Capture the cell that displays the provided text and extract its [X, Y] central coordinate. 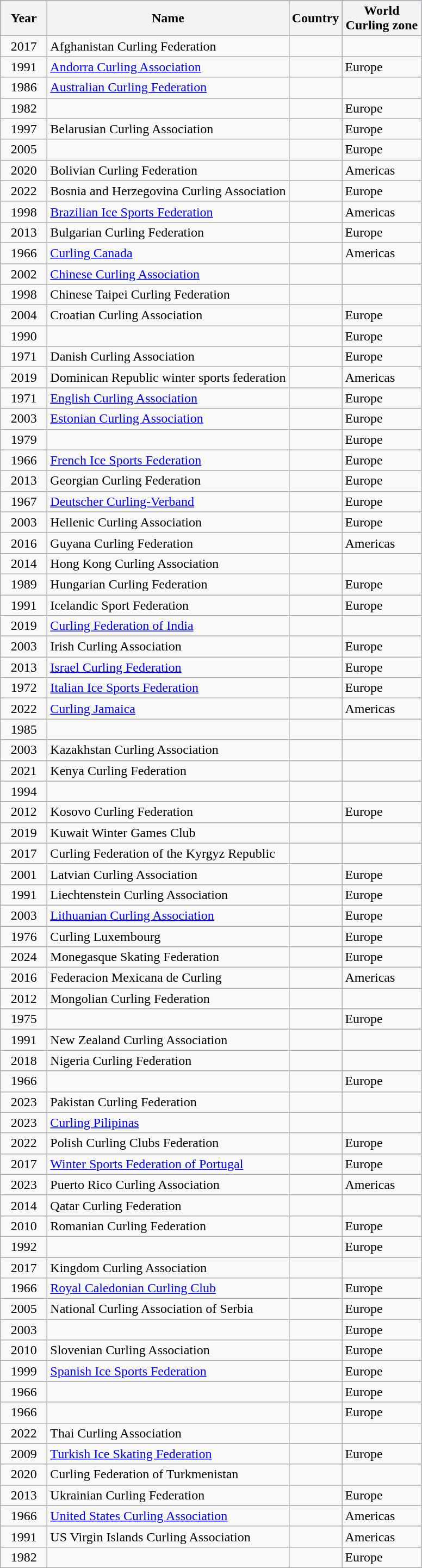
New Zealand Curling Association [168, 1040]
Chinese Curling Association [168, 274]
1985 [24, 729]
Federacion Mexicana de Curling [168, 978]
1992 [24, 1247]
Kingdom Curling Association [168, 1268]
Pakistan Curling Federation [168, 1102]
Hong Kong Curling Association [168, 563]
Year [24, 18]
English Curling Association [168, 398]
Bosnia and Herzegovina Curling Association [168, 191]
Lithuanian Curling Association [168, 915]
1994 [24, 791]
Name [168, 18]
Deutscher Curling-Verband [168, 501]
Curling Federation of India [168, 626]
1989 [24, 584]
Puerto Rico Curling Association [168, 1185]
Curling Federation of the Kyrgyz Republic [168, 853]
Slovenian Curling Association [168, 1350]
Kosovo Curling Federation [168, 812]
Dominican Republic winter sports federation [168, 377]
Qatar Curling Federation [168, 1205]
Kenya Curling Federation [168, 771]
2002 [24, 274]
2009 [24, 1454]
Spanish Ice Sports Federation [168, 1371]
1999 [24, 1371]
Liechtenstein Curling Association [168, 895]
Ukrainian Curling Federation [168, 1495]
Curling Pilipinas [168, 1123]
Belarusian Curling Association [168, 129]
Bolivian Curling Federation [168, 170]
Israel Curling Federation [168, 667]
National Curling Association of Serbia [168, 1309]
Royal Caledonian Curling Club [168, 1288]
World Curling zone [382, 18]
1975 [24, 1019]
Thai Curling Association [168, 1433]
2024 [24, 957]
Turkish Ice Skating Federation [168, 1454]
Estonian Curling Association [168, 419]
Curling Federation of Turkmenistan [168, 1474]
Winter Sports Federation of Portugal [168, 1164]
Afghanistan Curling Federation [168, 46]
Croatian Curling Association [168, 315]
Australian Curling Federation [168, 88]
Curling Luxembourg [168, 936]
Andorra Curling Association [168, 67]
Brazilian Ice Sports Federation [168, 212]
Hungarian Curling Federation [168, 584]
Monegasque Skating Federation [168, 957]
United States Curling Association [168, 1516]
1972 [24, 688]
Polish Curling Clubs Federation [168, 1143]
Kazakhstan Curling Association [168, 750]
US Virgin Islands Curling Association [168, 1536]
1976 [24, 936]
Bulgarian Curling Federation [168, 232]
Danish Curling Association [168, 357]
Country [315, 18]
2004 [24, 315]
Latvian Curling Association [168, 874]
Curling Jamaica [168, 709]
Kuwait Winter Games Club [168, 833]
French Ice Sports Federation [168, 460]
1979 [24, 439]
Mongolian Curling Federation [168, 999]
Chinese Taipei Curling Federation [168, 295]
Irish Curling Association [168, 647]
Curling Canada [168, 253]
Georgian Curling Federation [168, 481]
Italian Ice Sports Federation [168, 688]
1997 [24, 129]
Hellenic Curling Association [168, 522]
1967 [24, 501]
2021 [24, 771]
2001 [24, 874]
Guyana Curling Federation [168, 543]
2018 [24, 1061]
1990 [24, 336]
Nigeria Curling Federation [168, 1061]
1986 [24, 88]
Icelandic Sport Federation [168, 605]
Romanian Curling Federation [168, 1226]
